Return [X, Y] of the center of cell containing provided text 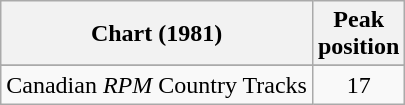
17 [358, 85]
Peakposition [358, 34]
Chart (1981) [157, 34]
Canadian RPM Country Tracks [157, 85]
